Detect which cell encompasses the target text, then output its [X, Y] center coordinate. 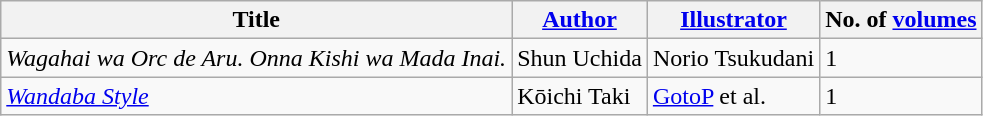
Author [580, 20]
Title [256, 20]
Norio Tsukudani [733, 58]
Wandaba Style [256, 96]
Shun Uchida [580, 58]
Illustrator [733, 20]
GotoP et al. [733, 96]
Kōichi Taki [580, 96]
No. of volumes [901, 20]
Wagahai wa Orc de Aru. Onna Kishi wa Mada Inai. [256, 58]
